Determine the [X, Y] coordinate at the center of the cell enclosing the given text.  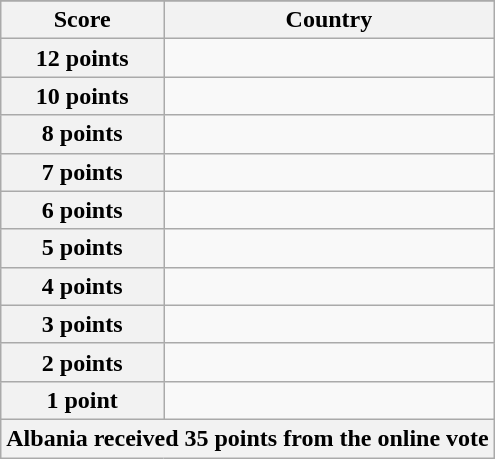
Albania received 35 points from the online vote [248, 438]
5 points [82, 248]
8 points [82, 134]
6 points [82, 210]
10 points [82, 96]
12 points [82, 58]
4 points [82, 286]
1 point [82, 400]
Country [330, 20]
2 points [82, 362]
3 points [82, 324]
7 points [82, 172]
Score [82, 20]
